Pinpoint the cell where the given text exists, returning its [X, Y] midpoint coordinate. 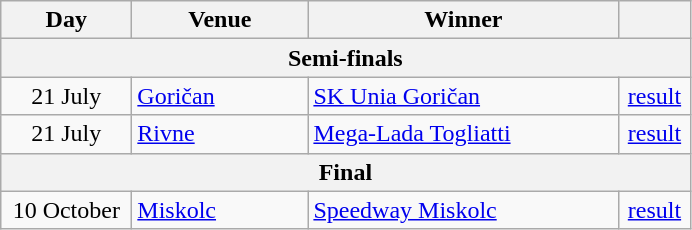
Mega-Lada Togliatti [464, 134]
Speedway Miskolc [464, 210]
Venue [220, 20]
Miskolc [220, 210]
Semi-finals [346, 58]
10 October [66, 210]
Goričan [220, 96]
Rivne [220, 134]
SK Unia Goričan [464, 96]
Day [66, 20]
Winner [464, 20]
Final [346, 172]
